Search for the cell housing the specified text and yield its [x, y] center coordinate. 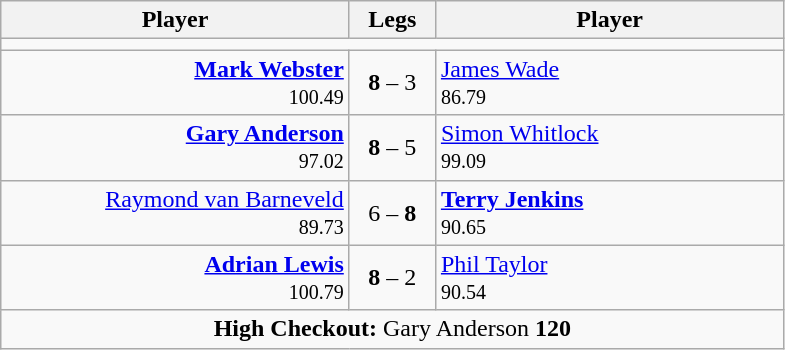
8 – 3 [392, 82]
James Wade 86.79 [610, 82]
Mark Webster 100.49 [176, 82]
High Checkout: Gary Anderson 120 [392, 329]
Simon Whitlock 99.09 [610, 148]
Phil Taylor 90.54 [610, 278]
8 – 5 [392, 148]
8 – 2 [392, 278]
Legs [392, 20]
6 – 8 [392, 212]
Terry Jenkins 90.65 [610, 212]
Gary Anderson 97.02 [176, 148]
Adrian Lewis 100.79 [176, 278]
Raymond van Barneveld 89.73 [176, 212]
